Return the (X, Y) coordinate for the center point of the cell that contains the specified text.  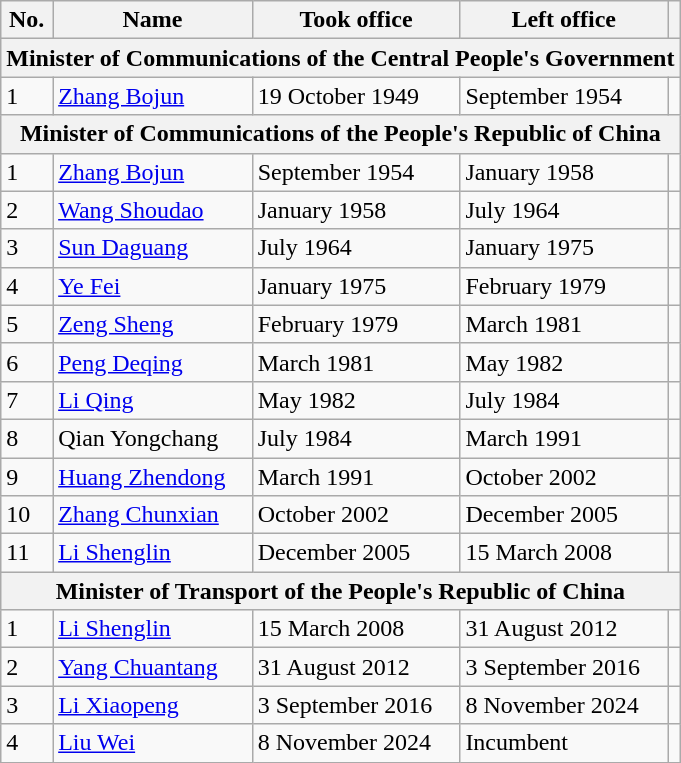
9 (27, 477)
19 October 1949 (356, 96)
Ye Fei (153, 286)
Li Xiaopeng (153, 705)
5 (27, 324)
Minister of Transport of the People's Republic of China (340, 591)
Minister of Communications of the People's Republic of China (340, 134)
11 (27, 553)
7 (27, 400)
Took office (356, 20)
Left office (564, 20)
No. (27, 20)
10 (27, 515)
Zeng Sheng (153, 324)
Wang Shoudao (153, 210)
Sun Daguang (153, 248)
Yang Chuantang (153, 667)
Name (153, 20)
8 (27, 438)
Incumbent (564, 743)
6 (27, 362)
Li Qing (153, 400)
Huang Zhendong (153, 477)
Liu Wei (153, 743)
Qian Yongchang (153, 438)
Peng Deqing (153, 362)
Minister of Communications of the Central People's Government (340, 58)
Zhang Chunxian (153, 515)
